Scan for the cell matching the given text and deliver its (X, Y) coordinate at center. 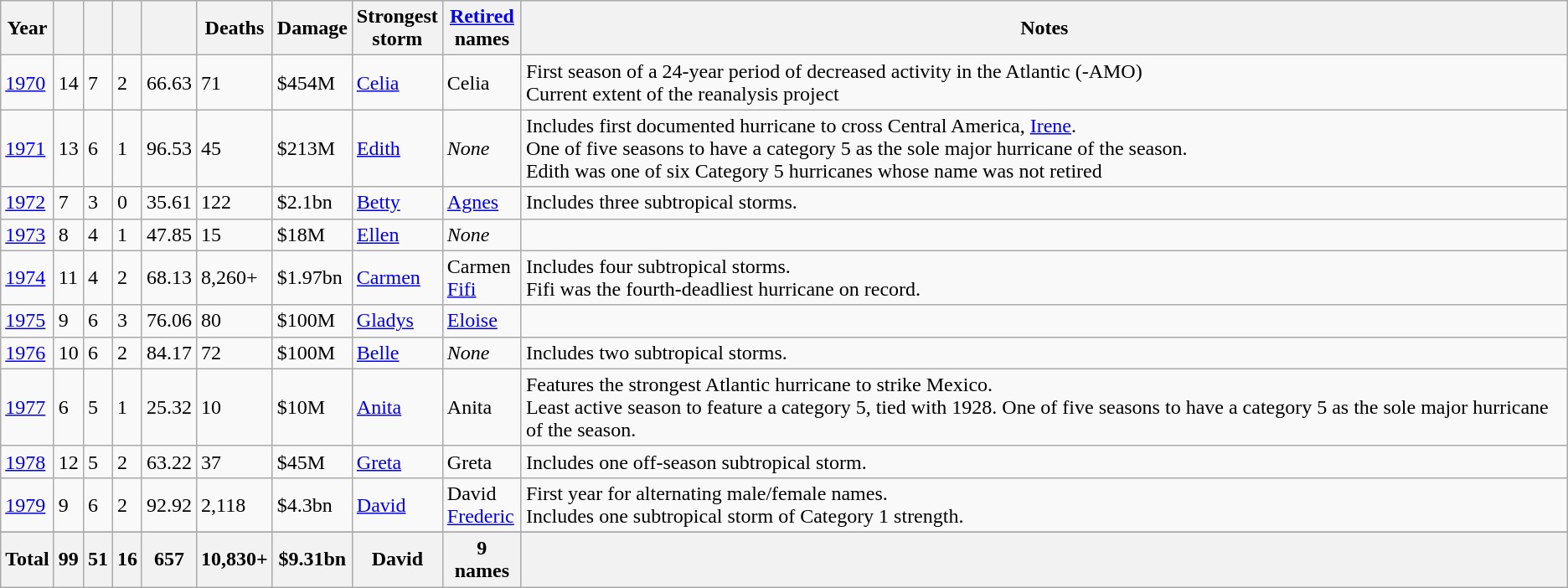
71 (235, 82)
76.06 (169, 321)
63.22 (169, 462)
80 (235, 321)
Year (28, 28)
14 (69, 82)
51 (97, 560)
0 (127, 203)
$9.31bn (312, 560)
Strongeststorm (397, 28)
Retirednames (482, 28)
Includes one off-season subtropical storm. (1044, 462)
Eloise (482, 321)
84.17 (169, 353)
$18M (312, 235)
1978 (28, 462)
657 (169, 560)
8,260+ (235, 278)
1971 (28, 148)
35.61 (169, 203)
12 (69, 462)
$10M (312, 407)
25.32 (169, 407)
Includes three subtropical storms. (1044, 203)
$4.3bn (312, 504)
10,830+ (235, 560)
92.92 (169, 504)
Gladys (397, 321)
37 (235, 462)
First season of a 24-year period of decreased activity in the Atlantic (-AMO)Current extent of the reanalysis project (1044, 82)
45 (235, 148)
$454M (312, 82)
1970 (28, 82)
Deaths (235, 28)
Damage (312, 28)
1976 (28, 353)
Betty (397, 203)
11 (69, 278)
1972 (28, 203)
1974 (28, 278)
Agnes (482, 203)
8 (69, 235)
Ellen (397, 235)
Notes (1044, 28)
$2.1bn (312, 203)
1975 (28, 321)
$213M (312, 148)
Includes two subtropical storms. (1044, 353)
99 (69, 560)
First year for alternating male/female names.Includes one subtropical storm of Category 1 strength. (1044, 504)
72 (235, 353)
Edith (397, 148)
9 names (482, 560)
68.13 (169, 278)
66.63 (169, 82)
Total (28, 560)
$45M (312, 462)
96.53 (169, 148)
David Frederic (482, 504)
16 (127, 560)
2,118 (235, 504)
1977 (28, 407)
Includes four subtropical storms.Fifi was the fourth-deadliest hurricane on record. (1044, 278)
47.85 (169, 235)
15 (235, 235)
Carmen Fifi (482, 278)
1973 (28, 235)
1979 (28, 504)
Belle (397, 353)
$1.97bn (312, 278)
Carmen (397, 278)
13 (69, 148)
122 (235, 203)
